Scan for the cell matching the given text and deliver its (X, Y) coordinate at center. 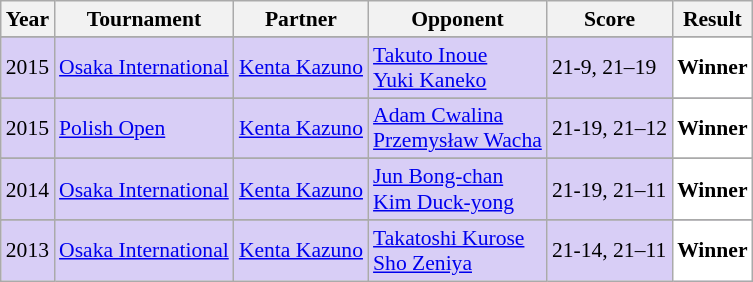
2014 (28, 190)
Partner (301, 19)
2013 (28, 250)
Takuto Inoue Yuki Kaneko (458, 68)
21-19, 21–12 (610, 128)
Takatoshi Kurose Sho Zeniya (458, 250)
Jun Bong-chan Kim Duck-yong (458, 190)
Polish Open (144, 128)
21-19, 21–11 (610, 190)
Year (28, 19)
Score (610, 19)
21-9, 21–19 (610, 68)
Adam Cwalina Przemysław Wacha (458, 128)
Opponent (458, 19)
Result (712, 19)
Tournament (144, 19)
21-14, 21–11 (610, 250)
